Pinpoint the cell where the given text exists, returning its (x, y) midpoint coordinate. 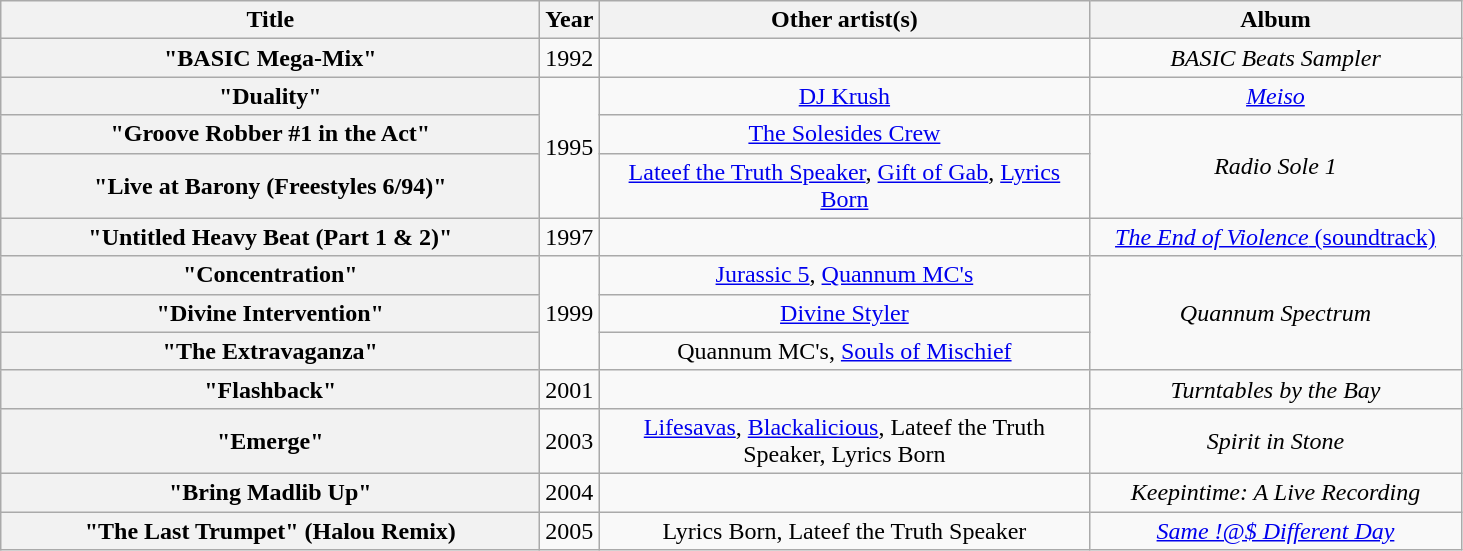
"Groove Robber #1 in the Act" (270, 134)
1995 (570, 148)
Year (570, 20)
"Duality" (270, 96)
The End of Violence (soundtrack) (1276, 237)
Quannum Spectrum (1276, 313)
Jurassic 5, Quannum MC's (844, 275)
"Untitled Heavy Beat (Part 1 & 2)" (270, 237)
Quannum MC's, Souls of Mischief (844, 351)
Other artist(s) (844, 20)
Meiso (1276, 96)
"Divine Intervention" (270, 313)
Spirit in Stone (1276, 440)
"Bring Madlib Up" (270, 492)
2004 (570, 492)
Keepintime: A Live Recording (1276, 492)
DJ Krush (844, 96)
"The Extravaganza" (270, 351)
Divine Styler (844, 313)
Album (1276, 20)
1997 (570, 237)
Same !@$ Different Day (1276, 531)
2003 (570, 440)
The Solesides Crew (844, 134)
"The Last Trumpet" (Halou Remix) (270, 531)
BASIC Beats Sampler (1276, 58)
"Emerge" (270, 440)
Lateef the Truth Speaker, Gift of Gab, Lyrics Born (844, 186)
1992 (570, 58)
"Flashback" (270, 389)
Lyrics Born, Lateef the Truth Speaker (844, 531)
Turntables by the Bay (1276, 389)
Radio Sole 1 (1276, 166)
"BASIC Mega-Mix" (270, 58)
1999 (570, 313)
"Live at Barony (Freestyles 6/94)" (270, 186)
2005 (570, 531)
2001 (570, 389)
Lifesavas, Blackalicious, Lateef the Truth Speaker, Lyrics Born (844, 440)
"Concentration" (270, 275)
Title (270, 20)
